Locate the cell with the specified text and output its (x, y) center coordinate. 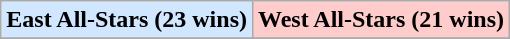
West All-Stars (21 wins) (380, 20)
East All-Stars (23 wins) (127, 20)
